Pinpoint the cell where the given text exists, returning its [X, Y] midpoint coordinate. 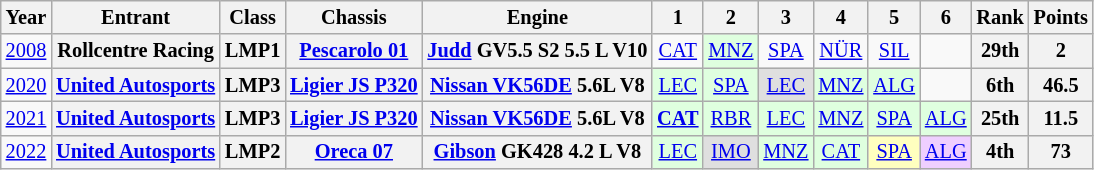
Year [26, 17]
Entrant [136, 17]
LMP1 [252, 51]
4th [1000, 152]
Gibson GK428 4.2 L V8 [537, 152]
Chassis [354, 17]
Pescarolo 01 [354, 51]
1 [678, 17]
LMP2 [252, 152]
6th [1000, 85]
SIL [894, 51]
73 [1061, 152]
4 [840, 17]
2021 [26, 118]
29th [1000, 51]
RBR [730, 118]
3 [786, 17]
2008 [26, 51]
NÜR [840, 51]
5 [894, 17]
Class [252, 17]
Engine [537, 17]
Rollcentre Racing [136, 51]
6 [946, 17]
2022 [26, 152]
Rank [1000, 17]
Points [1061, 17]
11.5 [1061, 118]
IMO [730, 152]
46.5 [1061, 85]
Judd GV5.5 S2 5.5 L V10 [537, 51]
25th [1000, 118]
Oreca 07 [354, 152]
2020 [26, 85]
